For the text-containing cell, return its midpoint in (X, Y) coordinate format. 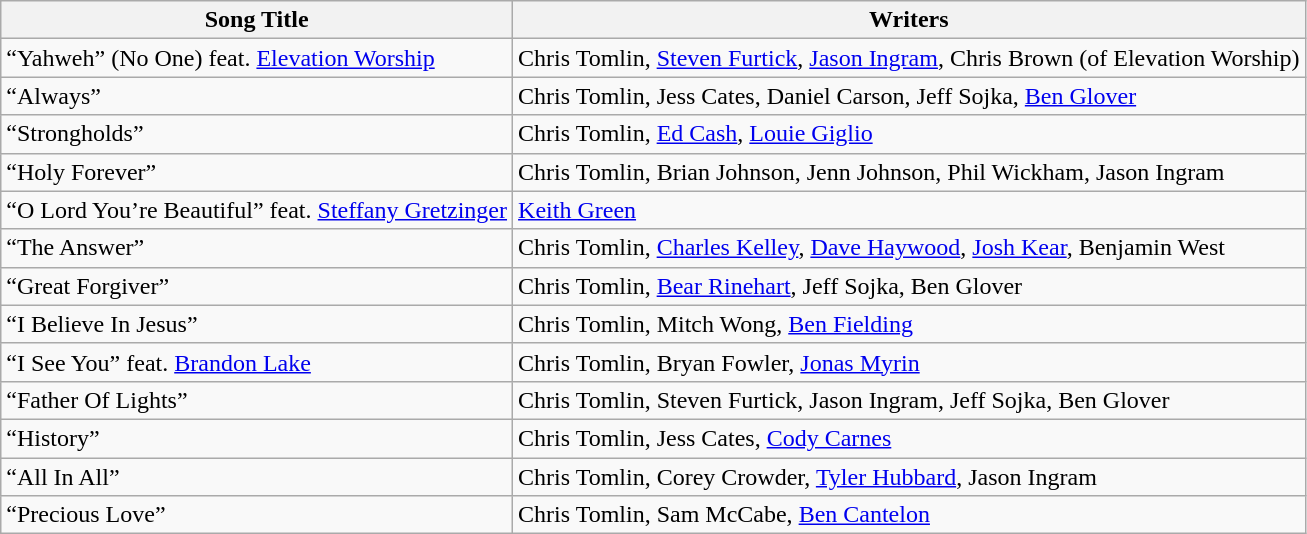
“All In All” (257, 477)
Chris Tomlin, Brian Johnson, Jenn Johnson, Phil Wickham, Jason Ingram (910, 172)
“O Lord You’re Beautiful” feat. Steffany Gretzinger (257, 210)
Chris Tomlin, Corey Crowder, Tyler Hubbard, Jason Ingram (910, 477)
Chris Tomlin, Steven Furtick, Jason Ingram, Jeff Sojka, Ben Glover (910, 400)
Chris Tomlin, Bryan Fowler, Jonas Myrin (910, 362)
Chris Tomlin, Jess Cates, Daniel Carson, Jeff Sojka, Ben Glover (910, 96)
“The Answer” (257, 248)
“I Believe In Jesus” (257, 324)
“Precious Love” (257, 515)
Chris Tomlin, Ed Cash, Louie Giglio (910, 134)
Chris Tomlin, Sam McCabe, Ben Cantelon (910, 515)
Chris Tomlin, Steven Furtick, Jason Ingram, Chris Brown (of Elevation Worship) (910, 58)
Chris Tomlin, Jess Cates, Cody Carnes (910, 438)
Writers (910, 20)
“I See You” feat. Brandon Lake (257, 362)
“Holy Forever” (257, 172)
“Great Forgiver” (257, 286)
Chris Tomlin, Bear Rinehart, Jeff Sojka, Ben Glover (910, 286)
“Father Of Lights” (257, 400)
Chris Tomlin, Mitch Wong, Ben Fielding (910, 324)
Keith Green (910, 210)
“History” (257, 438)
Song Title (257, 20)
“Yahweh” (No One) feat. Elevation Worship (257, 58)
Chris Tomlin, Charles Kelley, Dave Haywood, Josh Kear, Benjamin West (910, 248)
“Strongholds” (257, 134)
“Always” (257, 96)
